Scan for the cell matching the given text and deliver its [x, y] coordinate at center. 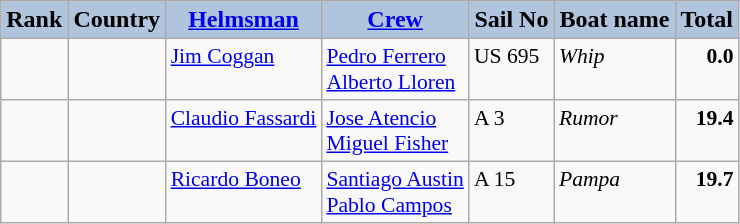
19.4 [707, 130]
Total [707, 20]
Country [117, 20]
19.7 [707, 192]
Jose AtencioMiguel Fisher [394, 130]
US 695 [512, 70]
Rank [34, 20]
A 15 [512, 192]
Santiago AustinPablo Campos [394, 192]
0.0 [707, 70]
Helmsman [244, 20]
Rumor [614, 130]
Pedro Ferrero Alberto Lloren [394, 70]
A 3 [512, 130]
Ricardo Boneo [244, 192]
Claudio Fassardi [244, 130]
Jim Coggan [244, 70]
Whip [614, 70]
Crew [394, 20]
Boat name [614, 20]
Pampa [614, 192]
Sail No [512, 20]
